For the text-containing cell, return its midpoint in [x, y] coordinate format. 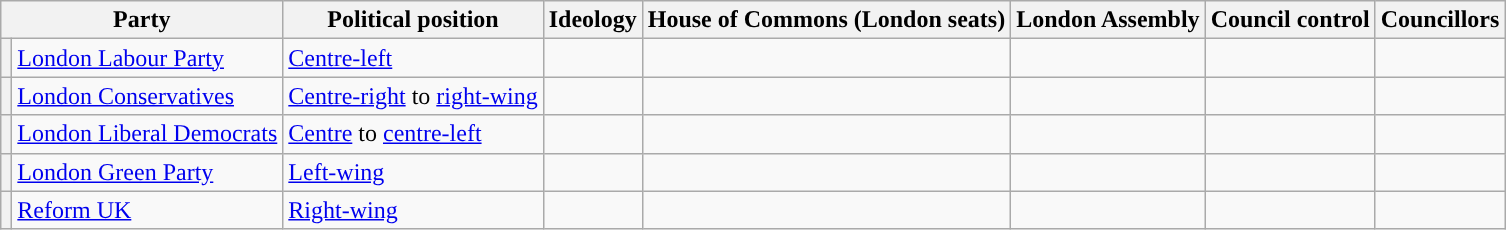
Centre-right to right-wing [413, 96]
Political position [413, 20]
London Liberal Democrats [148, 134]
London Conservatives [148, 96]
Reform UK [148, 210]
Council control [1290, 20]
London Assembly [1108, 20]
Left-wing [413, 172]
Centre to centre-left [413, 134]
London Labour Party [148, 58]
Party [142, 20]
Right-wing [413, 210]
Councillors [1440, 20]
Centre-left [413, 58]
London Green Party [148, 172]
Ideology [592, 20]
House of Commons (London seats) [826, 20]
